Pinpoint the cell where the given text exists, returning its (X, Y) midpoint coordinate. 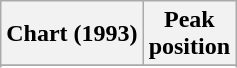
Peakposition (189, 34)
Chart (1993) (72, 34)
